Pinpoint the cell where the given text exists, returning its (x, y) midpoint coordinate. 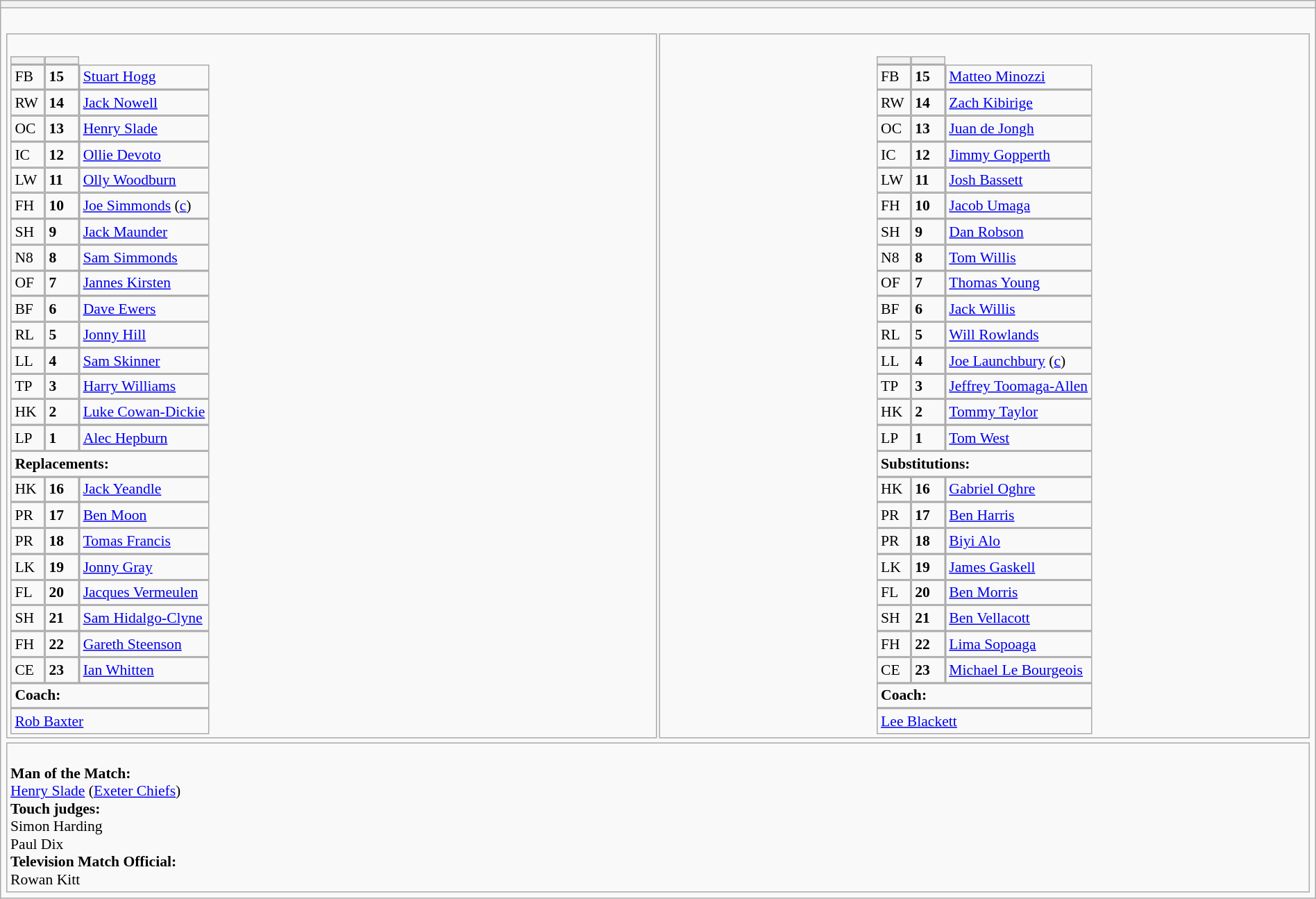
Matteo Minozzi (1019, 76)
Tom Willis (1019, 257)
Lima Sopoaga (1019, 644)
Jack Maunder (144, 232)
Jacques Vermeulen (144, 593)
Sam Skinner (144, 361)
Ben Moon (144, 515)
Henry Slade (144, 128)
Gabriel Oghre (1019, 489)
Ben Vellacott (1019, 618)
Josh Bassett (1019, 180)
Rob Baxter (110, 721)
Olly Woodburn (144, 180)
Jacob Umaga (1019, 205)
Ollie Devoto (144, 154)
Luke Cowan-Dickie (144, 412)
Tomas Francis (144, 540)
Jeffrey Toomaga-Allen (1019, 386)
Dave Ewers (144, 308)
Ben Harris (1019, 515)
Jimmy Gopperth (1019, 154)
Man of the Match: Henry Slade (Exeter Chiefs) Touch judges: Simon HardingPaul Dix Television Match Official: Rowan Kitt (658, 818)
Harry Williams (144, 386)
Thomas Young (1019, 283)
Lee Blackett (984, 721)
Dan Robson (1019, 232)
Jack Yeandle (144, 489)
Tom West (1019, 437)
Zach Kibirige (1019, 103)
Jonny Hill (144, 335)
Joe Simmonds (c) (144, 205)
Jannes Kirsten (144, 283)
Sam Simmonds (144, 257)
Michael Le Bourgeois (1019, 669)
Will Rowlands (1019, 335)
Replacements: (110, 464)
Ian Whitten (144, 669)
Gareth Steenson (144, 644)
James Gaskell (1019, 566)
Ben Morris (1019, 593)
Jack Nowell (144, 103)
Sam Hidalgo-Clyne (144, 618)
Jonny Gray (144, 566)
Alec Hepburn (144, 437)
Juan de Jongh (1019, 128)
Tommy Taylor (1019, 412)
Substitutions: (984, 464)
Stuart Hogg (144, 76)
Biyi Alo (1019, 540)
Jack Willis (1019, 308)
Joe Launchbury (c) (1019, 361)
